Return the (X, Y) coordinate for the center point of the cell that contains the specified text.  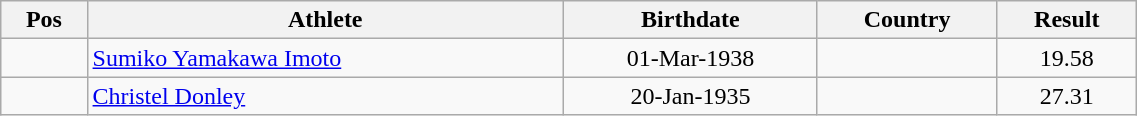
Pos (44, 20)
Athlete (325, 20)
Birthdate (690, 20)
01-Mar-1938 (690, 58)
Country (906, 20)
Christel Donley (325, 96)
19.58 (1067, 58)
Sumiko Yamakawa Imoto (325, 58)
27.31 (1067, 96)
Result (1067, 20)
20-Jan-1935 (690, 96)
